Detect which cell encompasses the target text, then output its [x, y] center coordinate. 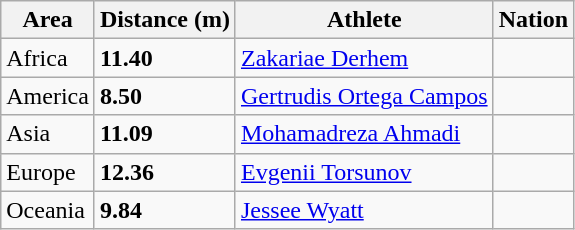
Athlete [364, 20]
Africa [48, 58]
8.50 [164, 96]
Gertrudis Ortega Campos [364, 96]
Evgenii Torsunov [364, 172]
Jessee Wyatt [364, 210]
Nation [533, 20]
12.36 [164, 172]
Oceania [48, 210]
Asia [48, 134]
Area [48, 20]
America [48, 96]
11.40 [164, 58]
Zakariae Derhem [364, 58]
Distance (m) [164, 20]
Mohamadreza Ahmadi [364, 134]
11.09 [164, 134]
9.84 [164, 210]
Europe [48, 172]
